Output the (x, y) coordinate of the center of the cell containing the given text.  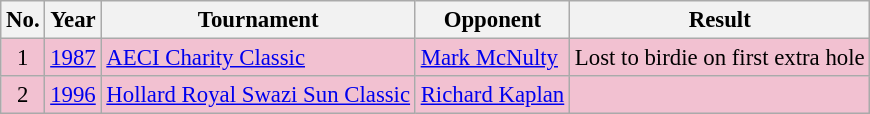
Opponent (492, 20)
Result (720, 20)
1 (23, 58)
Hollard Royal Swazi Sun Classic (258, 95)
Mark McNulty (492, 58)
No. (23, 20)
Year (73, 20)
2 (23, 95)
Tournament (258, 20)
AECI Charity Classic (258, 58)
Lost to birdie on first extra hole (720, 58)
Richard Kaplan (492, 95)
1996 (73, 95)
1987 (73, 58)
